Return the [X, Y] coordinate for the center point of the cell that contains the specified text.  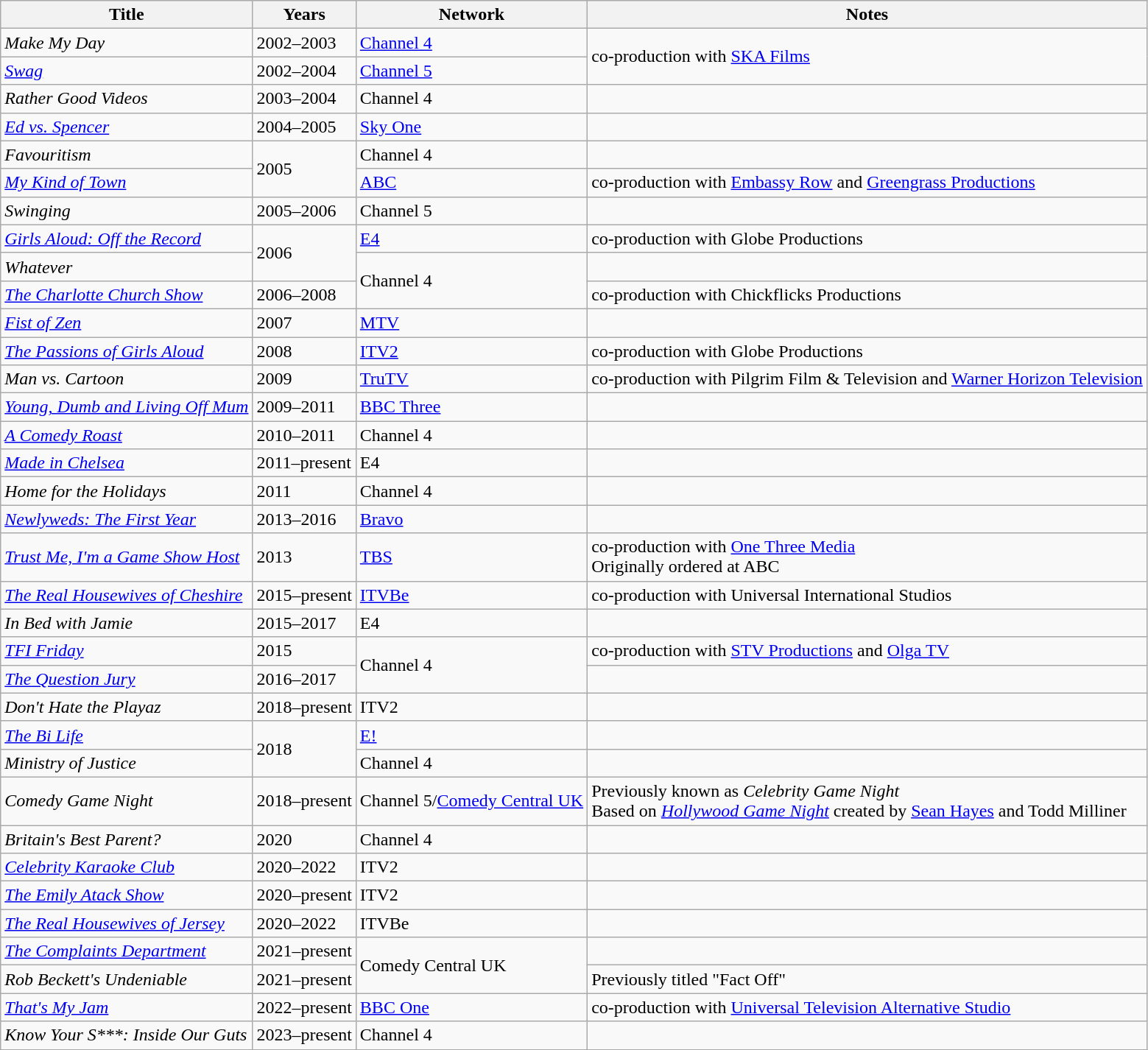
co-production with Pilgrim Film & Television and Warner Horizon Television [867, 379]
Know Your S***: Inside Our Guts [127, 1035]
Whatever [127, 267]
Channel 5/Comedy Central UK [471, 801]
The Bi Life [127, 735]
2009–2011 [304, 407]
co-production with One Three MediaOriginally ordered at ABC [867, 557]
2011 [304, 491]
The Real Housewives of Jersey [127, 923]
Favouritism [127, 155]
2006 [304, 253]
2002–2004 [304, 71]
2005–2006 [304, 211]
2002–2003 [304, 43]
Man vs. Cartoon [127, 379]
2022–present [304, 1007]
2015–present [304, 595]
Years [304, 15]
Made in Chelsea [127, 463]
Don't Hate the Playaz [127, 707]
2015 [304, 651]
2020–present [304, 895]
2018 [304, 749]
The Complaints Department [127, 951]
co-production with Universal Television Alternative Studio [867, 1007]
TFI Friday [127, 651]
BBC One [471, 1007]
2023–present [304, 1035]
Young, Dumb and Living Off Mum [127, 407]
Girls Aloud: Off the Record [127, 239]
That's My Jam [127, 1007]
2010–2011 [304, 435]
E! [471, 735]
2003–2004 [304, 99]
Bravo [471, 519]
Rather Good Videos [127, 99]
Rob Beckett's Undeniable [127, 979]
My Kind of Town [127, 183]
2009 [304, 379]
The Emily Atack Show [127, 895]
2013–2016 [304, 519]
co-production with Chickflicks Productions [867, 295]
2007 [304, 323]
Ed vs. Spencer [127, 127]
In Bed with Jamie [127, 623]
Network [471, 15]
Swag [127, 71]
Comedy Game Night [127, 801]
2005 [304, 169]
Make My Day [127, 43]
Previously titled "Fact Off" [867, 979]
Britain's Best Parent? [127, 839]
MTV [471, 323]
Swinging [127, 211]
Sky One [471, 127]
Fist of Zen [127, 323]
Notes [867, 15]
2008 [304, 351]
co-production with STV Productions and Olga TV [867, 651]
Home for the Holidays [127, 491]
Newlyweds: The First Year [127, 519]
2013 [304, 557]
co-production with Embassy Row and Greengrass Productions [867, 183]
Previously known as Celebrity Game NightBased on Hollywood Game Night created by Sean Hayes and Todd Milliner [867, 801]
2015–2017 [304, 623]
A Comedy Roast [127, 435]
TruTV [471, 379]
co-production with SKA Films [867, 57]
Title [127, 15]
The Charlotte Church Show [127, 295]
2006–2008 [304, 295]
Trust Me, I'm a Game Show Host [127, 557]
TBS [471, 557]
Celebrity Karaoke Club [127, 867]
ABC [471, 183]
The Question Jury [127, 679]
2011–present [304, 463]
Comedy Central UK [471, 965]
2020 [304, 839]
The Real Housewives of Cheshire [127, 595]
Ministry of Justice [127, 763]
2004–2005 [304, 127]
2016–2017 [304, 679]
co-production with Universal International Studios [867, 595]
The Passions of Girls Aloud [127, 351]
BBC Three [471, 407]
